Locate the cell with the specified text and output its [X, Y] center coordinate. 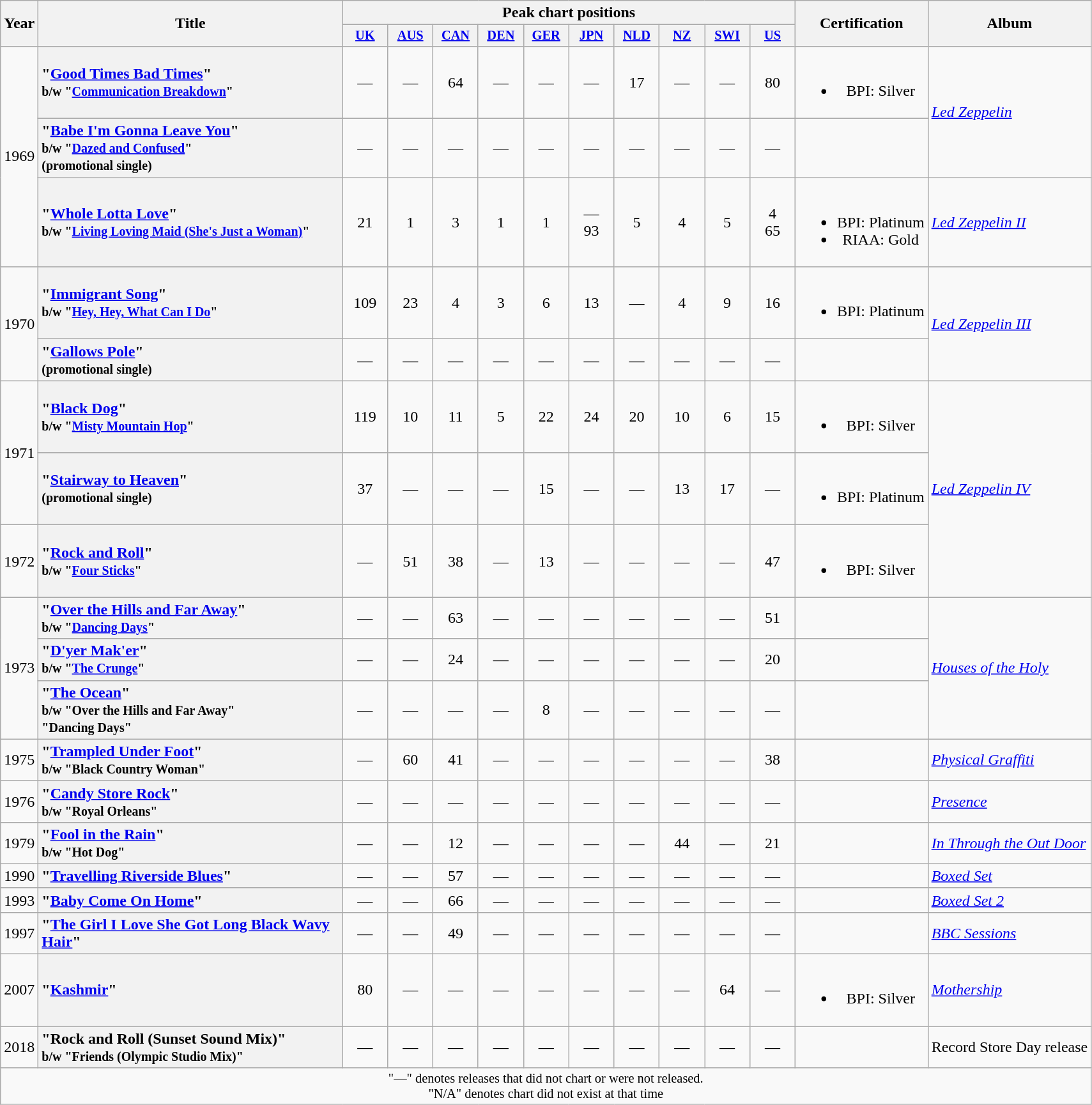
1975 [19, 760]
2018 [19, 1048]
CAN [456, 36]
Peak chart positions [569, 13]
"The Ocean"b/w "Over the Hills and Far Away""Dancing Days" [190, 710]
465 [773, 222]
1972 [19, 561]
Presence [1010, 801]
Boxed Set 2 [1010, 900]
41 [456, 760]
"Rock and Roll"b/w "Four Sticks" [190, 561]
44 [682, 843]
1969 [19, 156]
NZ [682, 36]
Album [1010, 24]
"Good Times Bad Times"b/w "Communication Breakdown" [190, 82]
109 [365, 303]
1990 [19, 876]
"Over the Hills and Far Away"b/w "Dancing Days" [190, 618]
"Travelling Riverside Blues" [190, 876]
BPI: PlatinumRIAA: Gold [861, 222]
1970 [19, 324]
23 [410, 303]
Certification [861, 24]
9 [727, 303]
57 [456, 876]
NLD [636, 36]
BBC Sessions [1010, 933]
1997 [19, 933]
1979 [19, 843]
2007 [19, 990]
16 [773, 303]
Houses of the Holy [1010, 668]
49 [456, 933]
Mothership [1010, 990]
Record Store Day release [1010, 1048]
11 [456, 416]
12 [456, 843]
"Gallows Pole"(promotional single) [190, 360]
"D'yer Mak'er"b/w "The Crunge" [190, 659]
"Whole Lotta Love"b/w "Living Loving Maid (She's Just a Woman)" [190, 222]
"Baby Come On Home" [190, 900]
66 [456, 900]
Led Zeppelin III [1010, 324]
Title [190, 24]
"—" denotes releases that did not chart or were not released."N/A" denotes chart did not exist at that time [546, 1086]
"Candy Store Rock"b/w "Royal Orleans" [190, 801]
"The Girl I Love She Got Long Black Wavy Hair" [190, 933]
"Rock and Roll (Sunset Sound Mix)"b/w "Friends (Olympic Studio Mix)" [190, 1048]
37 [365, 489]
"Stairway to Heaven"(promotional single) [190, 489]
In Through the Out Door [1010, 843]
47 [773, 561]
1976 [19, 801]
DEN [501, 36]
US [773, 36]
22 [546, 416]
"Kashmir" [190, 990]
Led Zeppelin IV [1010, 489]
SWI [727, 36]
8 [546, 710]
"Trampled Under Foot"b/w "Black Country Woman" [190, 760]
"Babe I'm Gonna Leave You"b/w "Dazed and Confused"(promotional single) [190, 148]
"Fool in the Rain"b/w "Hot Dog" [190, 843]
JPN [592, 36]
AUS [410, 36]
63 [456, 618]
"Black Dog"b/w "Misty Mountain Hop" [190, 416]
Led Zeppelin II [1010, 222]
GER [546, 36]
119 [365, 416]
Led Zeppelin [1010, 111]
—93 [592, 222]
1993 [19, 900]
"Immigrant Song"b/w "Hey, Hey, What Can I Do" [190, 303]
Boxed Set [1010, 876]
1973 [19, 668]
60 [410, 760]
1971 [19, 453]
Year [19, 24]
UK [365, 36]
Physical Graffiti [1010, 760]
